Output the (X, Y) coordinate of the center of the cell containing the given text.  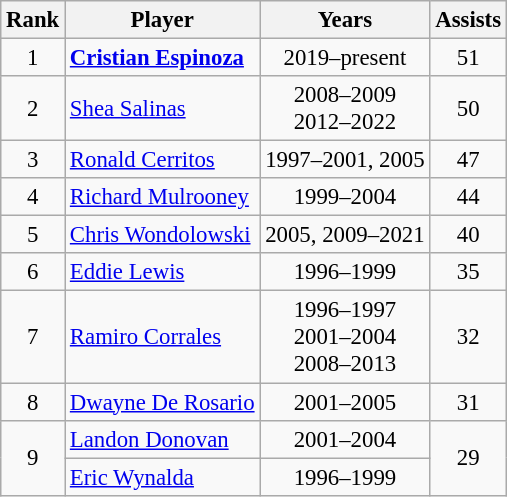
5 (33, 235)
Ramiro Corrales (162, 337)
Years (345, 20)
29 (468, 458)
9 (33, 458)
Landon Donovan (162, 439)
1996–19972001–20042008–2013 (345, 337)
2 (33, 108)
Assists (468, 20)
Ronald Cerritos (162, 160)
Rank (33, 20)
Dwayne De Rosario (162, 402)
Chris Wondolowski (162, 235)
2019–present (345, 58)
32 (468, 337)
40 (468, 235)
Shea Salinas (162, 108)
8 (33, 402)
Player (162, 20)
7 (33, 337)
1 (33, 58)
6 (33, 273)
Cristian Espinoza (162, 58)
Eddie Lewis (162, 273)
3 (33, 160)
2001–2004 (345, 439)
2001–2005 (345, 402)
44 (468, 197)
Eric Wynalda (162, 477)
31 (468, 402)
2008–20092012–2022 (345, 108)
50 (468, 108)
2005, 2009–2021 (345, 235)
4 (33, 197)
1999–2004 (345, 197)
Richard Mulrooney (162, 197)
47 (468, 160)
51 (468, 58)
1997–2001, 2005 (345, 160)
35 (468, 273)
